Identify which cell holds the provided text, then report its (x, y) central coordinate. 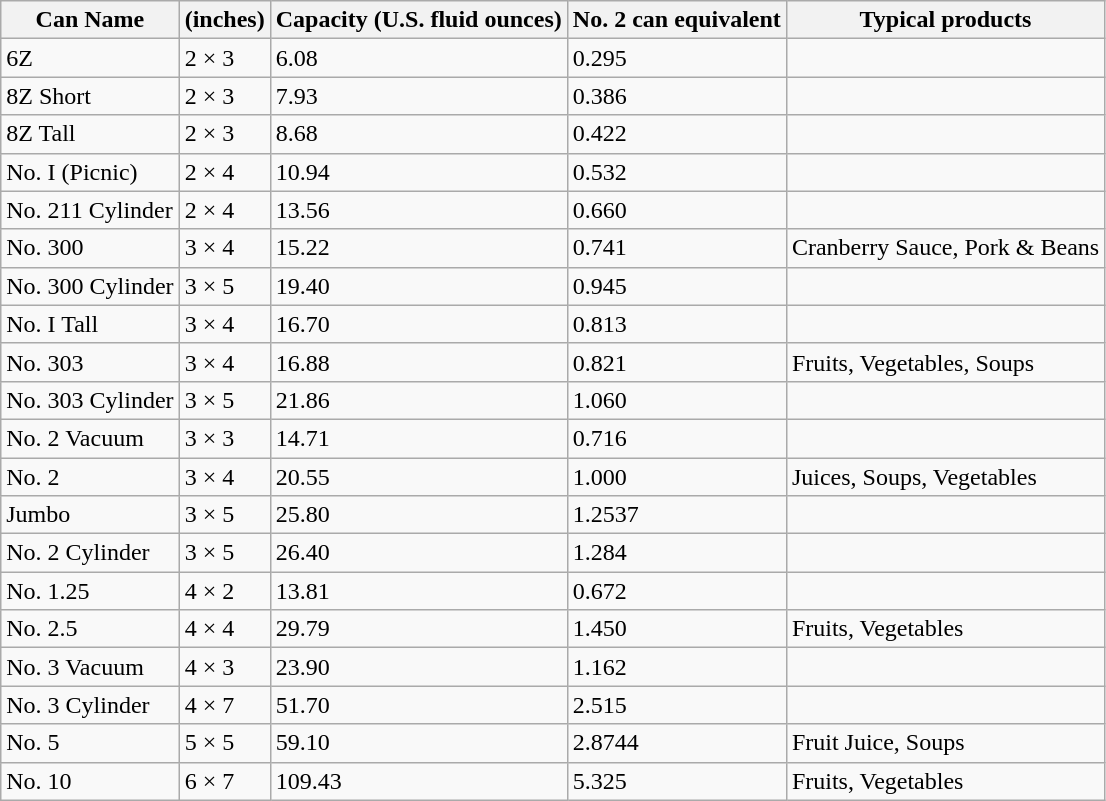
1.284 (676, 553)
Fruit Juice, Soups (945, 743)
No. 2 Vacuum (90, 438)
No. 10 (90, 781)
No. 3 Vacuum (90, 667)
8Z Short (90, 96)
10.94 (418, 172)
19.40 (418, 286)
1.450 (676, 629)
8.68 (418, 134)
6.08 (418, 58)
2.8744 (676, 743)
59.10 (418, 743)
51.70 (418, 705)
29.79 (418, 629)
0.821 (676, 362)
0.422 (676, 134)
26.40 (418, 553)
0.386 (676, 96)
Capacity (U.S. fluid ounces) (418, 20)
No. 2 can equivalent (676, 20)
20.55 (418, 477)
8Z Tall (90, 134)
2.515 (676, 705)
13.81 (418, 591)
No. 5 (90, 743)
0.813 (676, 324)
6 × 7 (224, 781)
1.162 (676, 667)
25.80 (418, 515)
Jumbo (90, 515)
1.000 (676, 477)
(inches) (224, 20)
No. 2.5 (90, 629)
4 × 2 (224, 591)
0.741 (676, 248)
0.716 (676, 438)
0.295 (676, 58)
5 × 5 (224, 743)
6Z (90, 58)
Cranberry Sauce, Pork & Beans (945, 248)
4 × 7 (224, 705)
14.71 (418, 438)
Typical products (945, 20)
5.325 (676, 781)
No. I (Picnic) (90, 172)
No. 303 (90, 362)
Juices, Soups, Vegetables (945, 477)
1.060 (676, 400)
16.88 (418, 362)
No. 300 (90, 248)
No. 1.25 (90, 591)
0.945 (676, 286)
No. I Tall (90, 324)
No. 2 (90, 477)
7.93 (418, 96)
15.22 (418, 248)
No. 300 Cylinder (90, 286)
3 × 3 (224, 438)
0.672 (676, 591)
4 × 3 (224, 667)
Can Name (90, 20)
16.70 (418, 324)
0.660 (676, 210)
No. 211 Cylinder (90, 210)
4 × 4 (224, 629)
109.43 (418, 781)
Fruits, Vegetables, Soups (945, 362)
1.2537 (676, 515)
No. 303 Cylinder (90, 400)
23.90 (418, 667)
13.56 (418, 210)
21.86 (418, 400)
No. 2 Cylinder (90, 553)
0.532 (676, 172)
No. 3 Cylinder (90, 705)
